Locate the cell with the specified text and output its [X, Y] center coordinate. 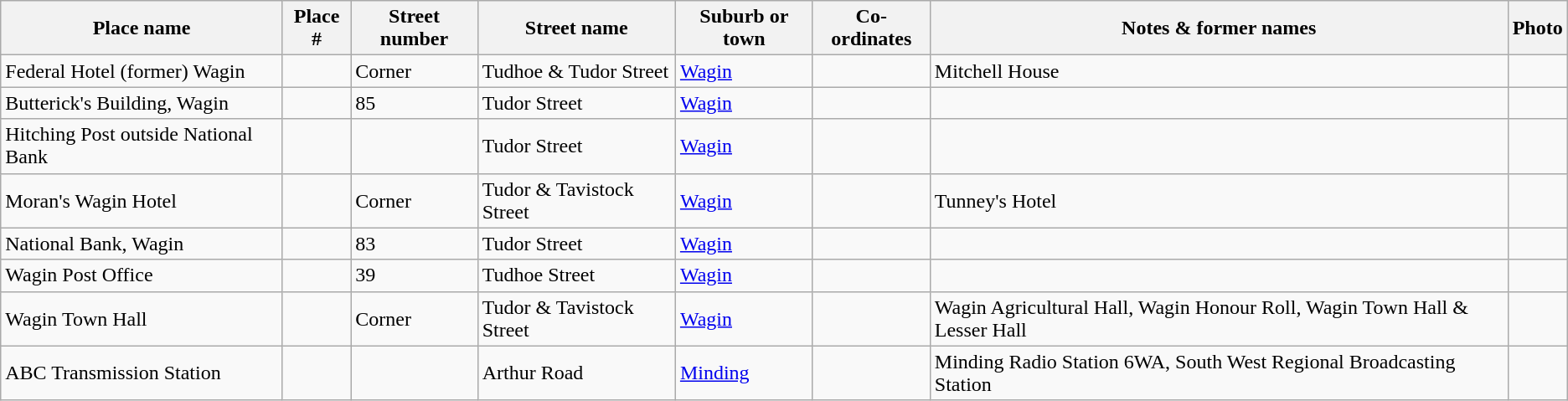
Butterick's Building, Wagin [142, 103]
Place name [142, 28]
83 [414, 244]
Mitchell House [1219, 71]
Tudhoe Street [576, 275]
Wagin Town Hall [142, 318]
National Bank, Wagin [142, 244]
Arthur Road [576, 373]
Wagin Agricultural Hall, Wagin Honour Roll, Wagin Town Hall & Lesser Hall [1219, 318]
Notes & former names [1219, 28]
Street name [576, 28]
Street number [414, 28]
Suburb or town [744, 28]
Tudhoe & Tudor Street [576, 71]
Federal Hotel (former) Wagin [142, 71]
85 [414, 103]
Tunney's Hotel [1219, 201]
Place # [317, 28]
Hitching Post outside National Bank [142, 146]
Minding Radio Station 6WA, South West Regional Broadcasting Station [1219, 373]
39 [414, 275]
Wagin Post Office [142, 275]
Co-ordinates [871, 28]
ABC Transmission Station [142, 373]
Minding [744, 373]
Photo [1538, 28]
Moran's Wagin Hotel [142, 201]
